Extract the (X, Y) coordinate from the center of the cell holding the provided text.  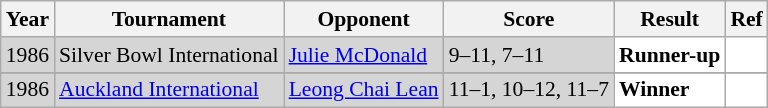
Julie McDonald (364, 55)
Result (670, 19)
Silver Bowl International (169, 55)
Winner (670, 90)
Tournament (169, 19)
Ref (746, 19)
Score (529, 19)
9–11, 7–11 (529, 55)
Year (28, 19)
Runner-up (670, 55)
Auckland International (169, 90)
11–1, 10–12, 11–7 (529, 90)
Leong Chai Lean (364, 90)
Opponent (364, 19)
